Scan for the cell matching the given text and deliver its [X, Y] coordinate at center. 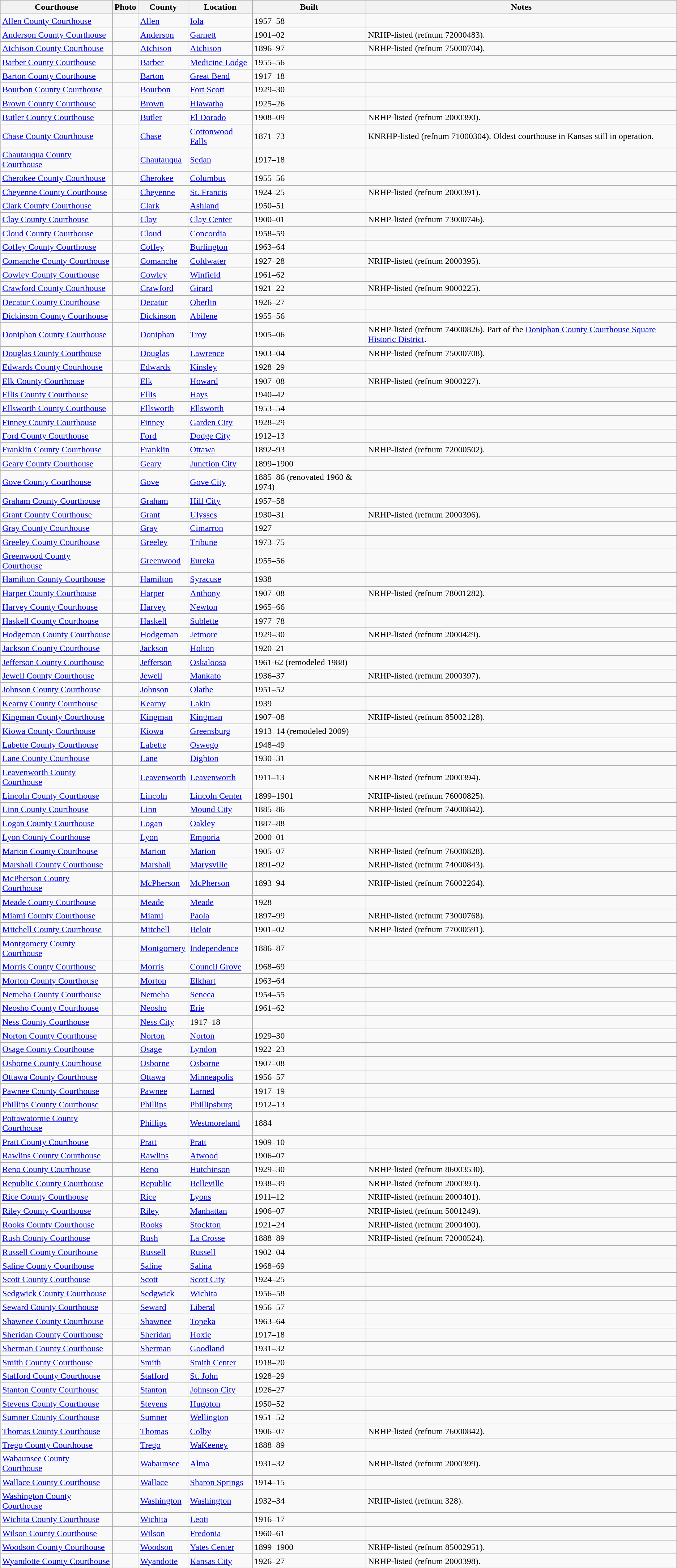
Cheyenne [163, 192]
Chautauqua [163, 159]
Nemeha County Courthouse [56, 994]
Rooks County Courthouse [56, 1225]
Oberlin [220, 302]
Wallace [163, 1482]
Paola [220, 916]
Labette [163, 745]
Dighton [220, 758]
Jefferson [163, 662]
Meade County Courthouse [56, 902]
Reno [163, 1170]
Reno County Courthouse [56, 1170]
NRHP-listed (refnum 73000746). [521, 220]
Alma [220, 1463]
NRHP-listed (refnum 2000391). [521, 192]
1958–59 [309, 233]
Hutchinson [220, 1170]
Seneca [220, 994]
1899–1901 [309, 796]
Belleville [220, 1183]
Jackson [163, 648]
Grant [163, 515]
Fort Scott [220, 90]
1887–88 [309, 823]
Rawlins County Courthouse [56, 1156]
Leavenworth County Courthouse [56, 777]
Smith [163, 1362]
Kiowa County Courthouse [56, 731]
Norton County Courthouse [56, 1036]
1886–87 [309, 948]
1885–86 (renovated 1960 & 1974) [309, 482]
Kiowa [163, 731]
Westmoreland [220, 1123]
Labette County Courthouse [56, 745]
Barton County Courthouse [56, 76]
Smith County Courthouse [56, 1362]
Sedgwick County Courthouse [56, 1293]
Ottawa County Courthouse [56, 1077]
Cowley [163, 275]
Clay Center [220, 220]
Harvey County Courthouse [56, 607]
Sharon Springs [220, 1482]
Dickinson County Courthouse [56, 316]
Sedan [220, 159]
Elkhart [220, 981]
Scott [163, 1280]
Cottonwood Falls [220, 136]
Kansas City [220, 1561]
Oswego [220, 745]
1921–24 [309, 1225]
Geary County Courthouse [56, 464]
Clark [163, 206]
Winfield [220, 275]
Harper County Courthouse [56, 593]
Ness County Courthouse [56, 1022]
1948–49 [309, 745]
Rooks [163, 1225]
Concordia [220, 233]
1939 [309, 703]
Thomas [163, 1431]
NRHP-listed (refnum 9000225). [521, 288]
1936–37 [309, 676]
Crawford County Courthouse [56, 288]
Lane [163, 758]
Sheridan [163, 1335]
Ellis County Courthouse [56, 394]
1965–66 [309, 607]
Gove [163, 482]
1953–54 [309, 408]
Scott County Courthouse [56, 1280]
Franklin County Courthouse [56, 450]
Great Bend [220, 76]
Logan [163, 823]
1916–17 [309, 1520]
Jewell [163, 676]
Wellington [220, 1417]
NRHP-listed (refnum 2000401). [521, 1197]
1921–22 [309, 288]
Cherokee [163, 178]
Sedgwick [163, 1293]
NRHP-listed (refnum 73000768). [521, 916]
Marysville [220, 865]
County [163, 7]
Morton County Courthouse [56, 981]
Graham County Courthouse [56, 501]
Gray [163, 528]
Leoti [220, 1520]
NRHP-listed (refnum 78001282). [521, 593]
Cowley County Courthouse [56, 275]
Decatur County Courthouse [56, 302]
Franklin [163, 450]
Sumner [163, 1417]
Brown County Courthouse [56, 103]
1871–73 [309, 136]
Atwood [220, 1156]
Sherman [163, 1348]
Pottawatomie County Courthouse [56, 1123]
NRHP-listed (refnum 72000502). [521, 450]
Sublette [220, 621]
Thomas County Courthouse [56, 1431]
Holton [220, 648]
Tribune [220, 542]
NRHP-listed (refnum 72000524). [521, 1238]
Garnett [220, 35]
Harper [163, 593]
Gove County Courthouse [56, 482]
Manhattan [220, 1211]
Washington County Courthouse [56, 1501]
Crawford [163, 288]
NRHP-listed (refnum 2000395). [521, 261]
Larned [220, 1091]
Ford County Courthouse [56, 436]
Woodson County Courthouse [56, 1547]
1893–94 [309, 883]
Built [309, 7]
Shawnee County Courthouse [56, 1321]
Salina [220, 1266]
KNRHP-listed (refnum 71000304). Oldest courthouse in Kansas still in operation. [521, 136]
Decatur [163, 302]
Columbus [220, 178]
Chautauqua County Courthouse [56, 159]
NRHP-listed (refnum 2000398). [521, 1561]
Barton [163, 76]
NRHP-listed (refnum 5001249). [521, 1211]
St. Francis [220, 192]
Sumner County Courthouse [56, 1417]
Courthouse [56, 7]
Morris County Courthouse [56, 967]
Topeka [220, 1321]
Marshall [163, 865]
1892–93 [309, 450]
1927–28 [309, 261]
Smith Center [220, 1362]
Montgomery County Courthouse [56, 948]
1909–10 [309, 1142]
Douglas County Courthouse [56, 353]
NRHP-listed (refnum 2000397). [521, 676]
Wyandotte County Courthouse [56, 1561]
Neosho County Courthouse [56, 1008]
Seward County Courthouse [56, 1307]
NRHP-listed (refnum 76002264). [521, 883]
Stanton [163, 1390]
Douglas [163, 353]
Lyon [163, 837]
Sheridan County Courthouse [56, 1335]
Allen [163, 21]
Lyndon [220, 1049]
Geary [163, 464]
Republic [163, 1183]
Chase County Courthouse [56, 136]
Ellis [163, 394]
Morton [163, 981]
Wilson [163, 1533]
NRHP-listed (refnum 85002128). [521, 717]
Council Grove [220, 967]
Lane County Courthouse [56, 758]
Bourbon County Courthouse [56, 90]
Rice [163, 1197]
Gove City [220, 482]
Jetmore [220, 634]
1891–92 [309, 865]
Hays [220, 394]
Nemeha [163, 994]
Kinsley [220, 367]
Johnson City [220, 1390]
NRHP-listed (refnum 328). [521, 1501]
Greensburg [220, 731]
Mitchell County Courthouse [56, 930]
Independence [220, 948]
Linn County Courthouse [56, 810]
1961-62 (remodeled 1988) [309, 662]
1905–06 [309, 334]
NRHP-listed (refnum 2000396). [521, 515]
Iola [220, 21]
NRHP-listed (refnum 76000825). [521, 796]
Jackson County Courthouse [56, 648]
1977–78 [309, 621]
Stockton [220, 1225]
Doniphan [163, 334]
NRHP-listed (refnum 74000826). Part of the Doniphan County Courthouse Square Historic District. [521, 334]
La Crosse [220, 1238]
Barber [163, 62]
Rush County Courthouse [56, 1238]
Saline County Courthouse [56, 1266]
Johnson [163, 690]
Anderson County Courthouse [56, 35]
1954–55 [309, 994]
Woodson [163, 1547]
Pawnee [163, 1091]
Hugoton [220, 1404]
1960–61 [309, 1533]
NRHP-listed (refnum 76000842). [521, 1431]
Saline [163, 1266]
NRHP-listed (refnum 74000842). [521, 810]
Garden City [220, 422]
NRHP-listed (refnum 74000843). [521, 865]
Mitchell [163, 930]
Atchison County Courthouse [56, 48]
1940–42 [309, 394]
NRHP-listed (refnum 75000704). [521, 48]
NRHP-listed (refnum 77000591). [521, 930]
1897–99 [309, 916]
Minneapolis [220, 1077]
WaKeeney [220, 1445]
Hamilton County Courthouse [56, 579]
Pawnee County Courthouse [56, 1091]
Cheyenne County Courthouse [56, 192]
1925–26 [309, 103]
1973–75 [309, 542]
Fredonia [220, 1533]
Howard [220, 381]
Notes [521, 7]
Seward [163, 1307]
Stafford County Courthouse [56, 1376]
Osage County Courthouse [56, 1049]
Eureka [220, 561]
Kearny County Courthouse [56, 703]
NRHP-listed (refnum 86003530). [521, 1170]
1896–97 [309, 48]
Beloit [220, 930]
1913–14 (remodeled 2009) [309, 731]
Finney County Courthouse [56, 422]
Russell County Courthouse [56, 1252]
Jewell County Courthouse [56, 676]
Haskell [163, 621]
Stevens [163, 1404]
Riley County Courthouse [56, 1211]
Hoxie [220, 1335]
1956–58 [309, 1293]
Ness City [163, 1022]
1905–07 [309, 851]
Newton [220, 607]
Dickinson [163, 316]
Clark County Courthouse [56, 206]
Junction City [220, 464]
Trego County Courthouse [56, 1445]
Abilene [220, 316]
Colby [220, 1431]
Finney [163, 422]
NRHP-listed (refnum 9000227). [521, 381]
Brown [163, 103]
Republic County Courthouse [56, 1183]
Medicine Lodge [220, 62]
2000–01 [309, 837]
Lakin [220, 703]
Edwards [163, 367]
Elk [163, 381]
Olathe [220, 690]
Hodgeman County Courthouse [56, 634]
Burlington [220, 247]
1920–21 [309, 648]
Shawnee [163, 1321]
Stevens County Courthouse [56, 1404]
Lincoln [163, 796]
1885–86 [309, 810]
Scott City [220, 1280]
Butler [163, 117]
Mound City [220, 810]
Greeley County Courthouse [56, 542]
Chase [163, 136]
NRHP-listed (refnum 75000708). [521, 353]
Location [220, 7]
Stanton County Courthouse [56, 1390]
Emporia [220, 837]
Clay County Courthouse [56, 220]
Haskell County Courthouse [56, 621]
Sherman County Courthouse [56, 1348]
Cloud [163, 233]
Comanche [163, 261]
Gray County Courthouse [56, 528]
Edwards County Courthouse [56, 367]
Stafford [163, 1376]
1917–19 [309, 1091]
Ashland [220, 206]
Logan County Courthouse [56, 823]
Neosho [163, 1008]
NRHP-listed (refnum 2000399). [521, 1463]
Coffey [163, 247]
Wyandotte [163, 1561]
1884 [309, 1123]
Phillips County Courthouse [56, 1104]
Greenwood County Courthouse [56, 561]
NRHP-listed (refnum 2000394). [521, 777]
Lyons [220, 1197]
Pratt County Courthouse [56, 1142]
Miami [163, 916]
Kingman County Courthouse [56, 717]
El Dorado [220, 117]
1903–04 [309, 353]
Lawrence [220, 353]
Marion County Courthouse [56, 851]
Phillipsburg [220, 1104]
Yates Center [220, 1547]
Jefferson County Courthouse [56, 662]
Dodge City [220, 436]
NRHP-listed (refnum 76000828). [521, 851]
1938–39 [309, 1183]
St. John [220, 1376]
1902–04 [309, 1252]
Graham [163, 501]
Linn [163, 810]
Girard [220, 288]
Coffey County Courthouse [56, 247]
Greenwood [163, 561]
Hiawatha [220, 103]
1900–01 [309, 220]
NRHP-listed (refnum 2000429). [521, 634]
Comanche County Courthouse [56, 261]
1914–15 [309, 1482]
Harvey [163, 607]
Morris [163, 967]
1928 [309, 902]
Allen County Courthouse [56, 21]
McPherson County Courthouse [56, 883]
Kearny [163, 703]
Elk County Courthouse [56, 381]
Mankato [220, 676]
Liberal [220, 1307]
1950–52 [309, 1404]
1938 [309, 579]
Butler County Courthouse [56, 117]
1950–51 [309, 206]
Coldwater [220, 261]
NRHP-listed (refnum 2000393). [521, 1183]
Hodgeman [163, 634]
1908–09 [309, 117]
Bourbon [163, 90]
Erie [220, 1008]
Wallace County Courthouse [56, 1482]
Goodland [220, 1348]
Syracuse [220, 579]
Barber County Courthouse [56, 62]
Osborne County Courthouse [56, 1063]
Cloud County Courthouse [56, 233]
Osage [163, 1049]
Troy [220, 334]
Anthony [220, 593]
1927 [309, 528]
Wichita County Courthouse [56, 1520]
Clay [163, 220]
NRHP-listed (refnum 85002951). [521, 1547]
NRHP-listed (refnum 2000400). [521, 1225]
Ford [163, 436]
1932–34 [309, 1501]
Wilson County Courthouse [56, 1533]
Cimarron [220, 528]
Cherokee County Courthouse [56, 178]
Lincoln County Courthouse [56, 796]
Riley [163, 1211]
Miami County Courthouse [56, 916]
Rush [163, 1238]
Rice County Courthouse [56, 1197]
Wabaunsee County Courthouse [56, 1463]
Rawlins [163, 1156]
Greeley [163, 542]
Trego [163, 1445]
1922–23 [309, 1049]
1918–20 [309, 1362]
Ellsworth County Courthouse [56, 408]
Montgomery [163, 948]
Oskaloosa [220, 662]
Hill City [220, 501]
Grant County Courthouse [56, 515]
Doniphan County Courthouse [56, 334]
Hamilton [163, 579]
Johnson County Courthouse [56, 690]
NRHP-listed (refnum 72000483). [521, 35]
NRHP-listed (refnum 2000390). [521, 117]
Ulysses [220, 515]
Oakley [220, 823]
Lyon County Courthouse [56, 837]
Lincoln Center [220, 796]
1911–13 [309, 777]
Photo [125, 7]
1911–12 [309, 1197]
Wabaunsee [163, 1463]
Anderson [163, 35]
Marshall County Courthouse [56, 865]
